Output the [X, Y] coordinate of the center of the cell containing the given text.  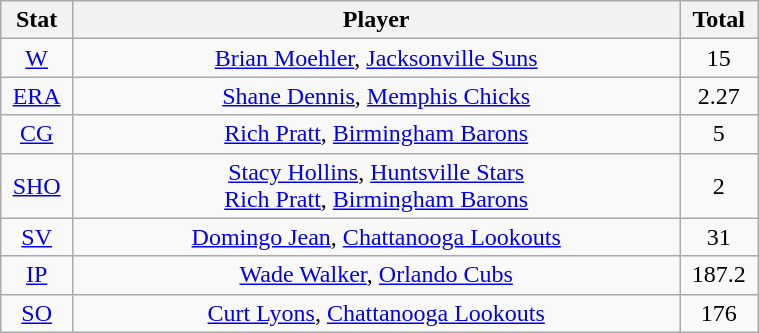
Stat [37, 20]
15 [719, 58]
176 [719, 313]
Wade Walker, Orlando Cubs [376, 275]
SO [37, 313]
CG [37, 134]
ERA [37, 96]
SV [37, 237]
Domingo Jean, Chattanooga Lookouts [376, 237]
2 [719, 186]
5 [719, 134]
31 [719, 237]
Player [376, 20]
Shane Dennis, Memphis Chicks [376, 96]
Brian Moehler, Jacksonville Suns [376, 58]
Curt Lyons, Chattanooga Lookouts [376, 313]
Total [719, 20]
Stacy Hollins, Huntsville Stars Rich Pratt, Birmingham Barons [376, 186]
Rich Pratt, Birmingham Barons [376, 134]
SHO [37, 186]
2.27 [719, 96]
W [37, 58]
IP [37, 275]
187.2 [719, 275]
